Return the [x, y] coordinate for the center point of the cell that contains the specified text.  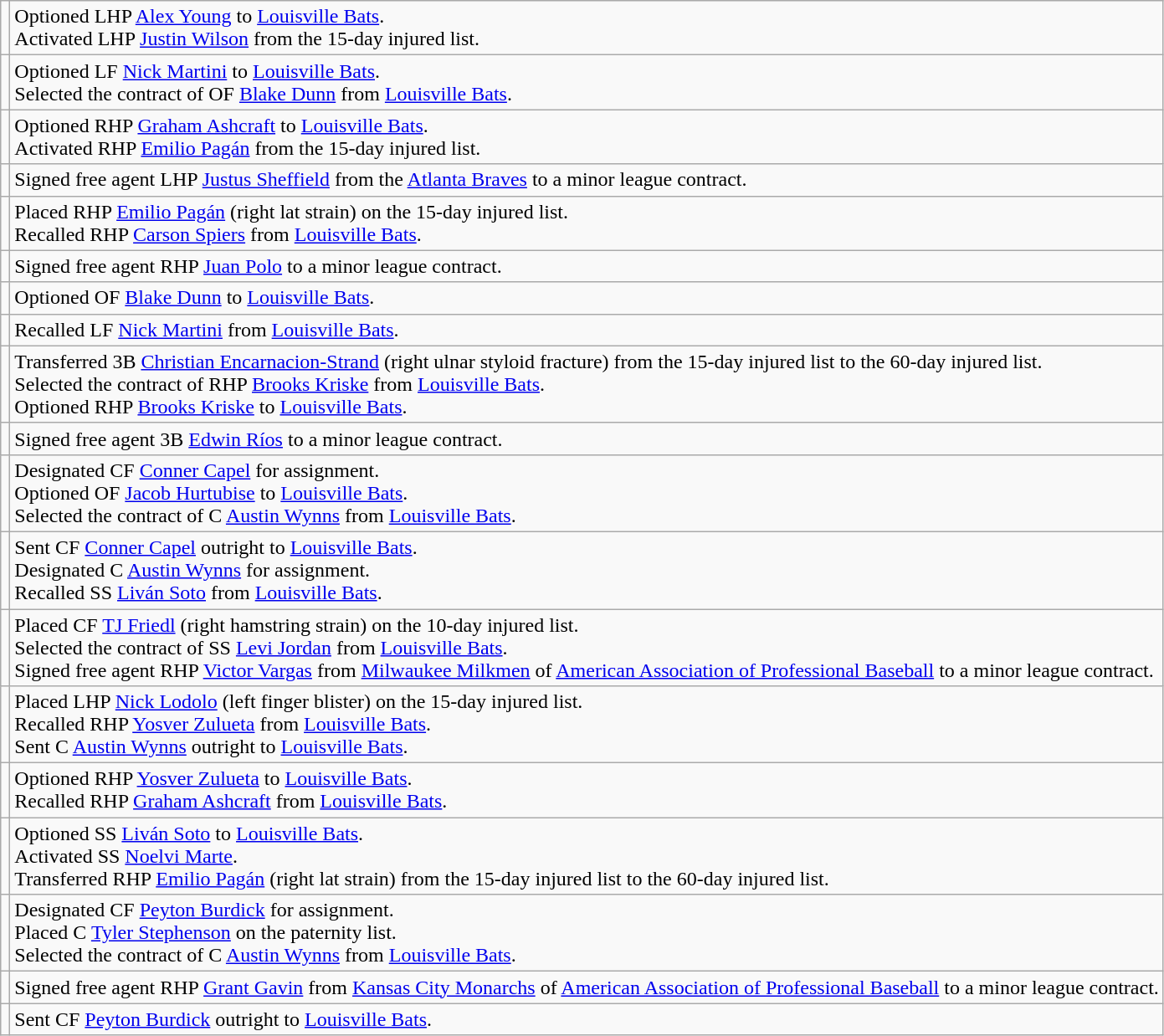
Recalled LF Nick Martini from Louisville Bats. [587, 330]
Signed free agent 3B Edwin Ríos to a minor league contract. [587, 439]
Optioned OF Blake Dunn to Louisville Bats. [587, 298]
Signed free agent LHP Justus Sheffield from the Atlanta Braves to a minor league contract. [587, 180]
Signed free agent RHP Juan Polo to a minor league contract. [587, 266]
Signed free agent RHP Grant Gavin from Kansas City Monarchs of American Association of Professional Baseball to a minor league contract. [587, 987]
Optioned RHP Graham Ashcraft to Louisville Bats. Activated RHP Emilio Pagán from the 15-day injured list. [587, 137]
Placed RHP Emilio Pagán (right lat strain) on the 15-day injured list. Recalled RHP Carson Spiers from Louisville Bats. [587, 223]
Sent CF Peyton Burdick outright to Louisville Bats. [587, 1019]
Optioned LF Nick Martini to Louisville Bats. Selected the contract of OF Blake Dunn from Louisville Bats. [587, 82]
Optioned LHP Alex Young to Louisville Bats. Activated LHP Justin Wilson from the 15-day injured list. [587, 28]
Optioned RHP Yosver Zulueta to Louisville Bats. Recalled RHP Graham Ashcraft from Louisville Bats. [587, 790]
Sent CF Conner Capel outright to Louisville Bats. Designated C Austin Wynns for assignment. Recalled SS Liván Soto from Louisville Bats. [587, 570]
